Identify which cell holds the provided text, then report its (X, Y) central coordinate. 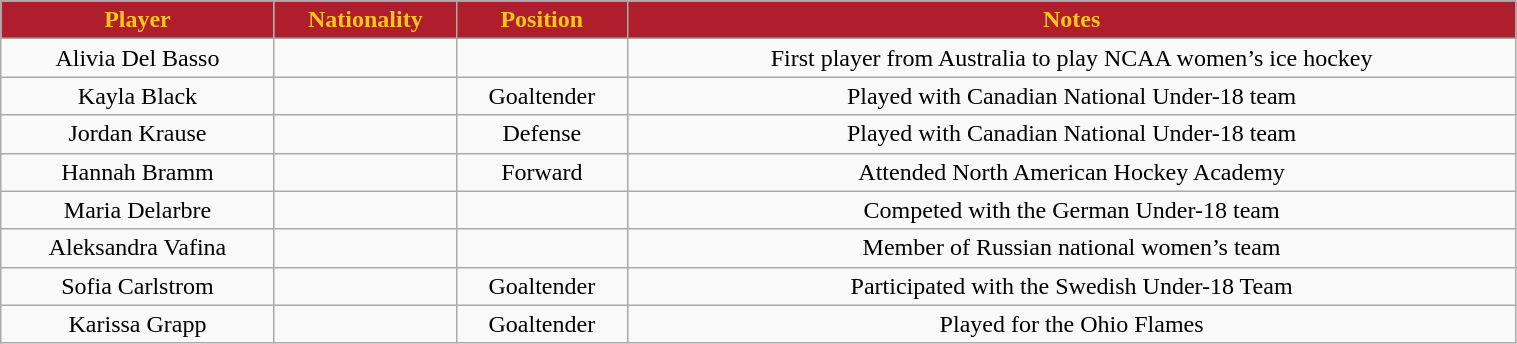
Competed with the German Under-18 team (1072, 210)
Maria Delarbre (138, 210)
Participated with the Swedish Under-18 Team (1072, 286)
Aleksandra Vafina (138, 248)
Hannah Bramm (138, 172)
Defense (542, 134)
Forward (542, 172)
Attended North American Hockey Academy (1072, 172)
Karissa Grapp (138, 324)
Sofia Carlstrom (138, 286)
Played for the Ohio Flames (1072, 324)
Kayla Black (138, 96)
Jordan Krause (138, 134)
First player from Australia to play NCAA women’s ice hockey (1072, 58)
Member of Russian national women’s team (1072, 248)
Alivia Del Basso (138, 58)
Notes (1072, 20)
Position (542, 20)
Nationality (365, 20)
Player (138, 20)
